Provide the [X, Y] coordinate of the cell's center where the given text is located.  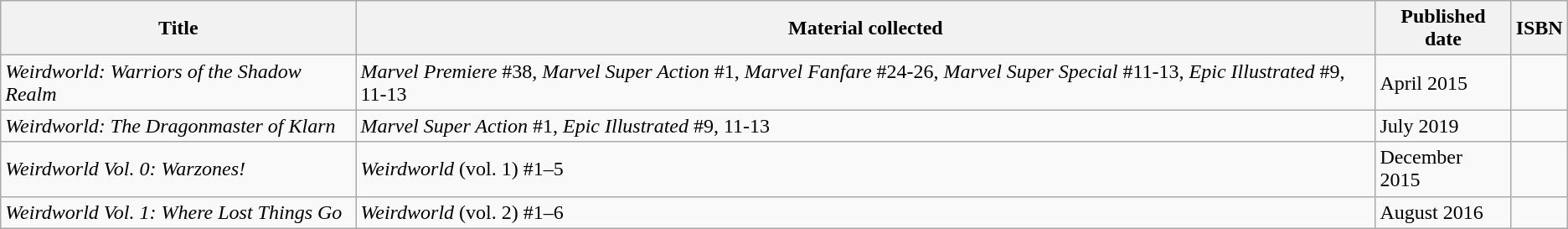
August 2016 [1443, 212]
April 2015 [1443, 82]
Title [178, 29]
Weirdworld (vol. 1) #1–5 [866, 169]
Material collected [866, 29]
Weirdworld Vol. 1: Where Lost Things Go [178, 212]
Published date [1443, 29]
Weirdworld Vol. 0: Warzones! [178, 169]
December 2015 [1443, 169]
Marvel Super Action #1, Epic Illustrated #9, 11-13 [866, 126]
Marvel Premiere #38, Marvel Super Action #1, Marvel Fanfare #24-26, Marvel Super Special #11-13, Epic Illustrated #9, 11-13 [866, 82]
Weirdworld (vol. 2) #1–6 [866, 212]
Weirdworld: Warriors of the Shadow Realm [178, 82]
Weirdworld: The Dragonmaster of Klarn [178, 126]
ISBN [1540, 29]
July 2019 [1443, 126]
